Search for the cell housing the specified text and yield its [x, y] center coordinate. 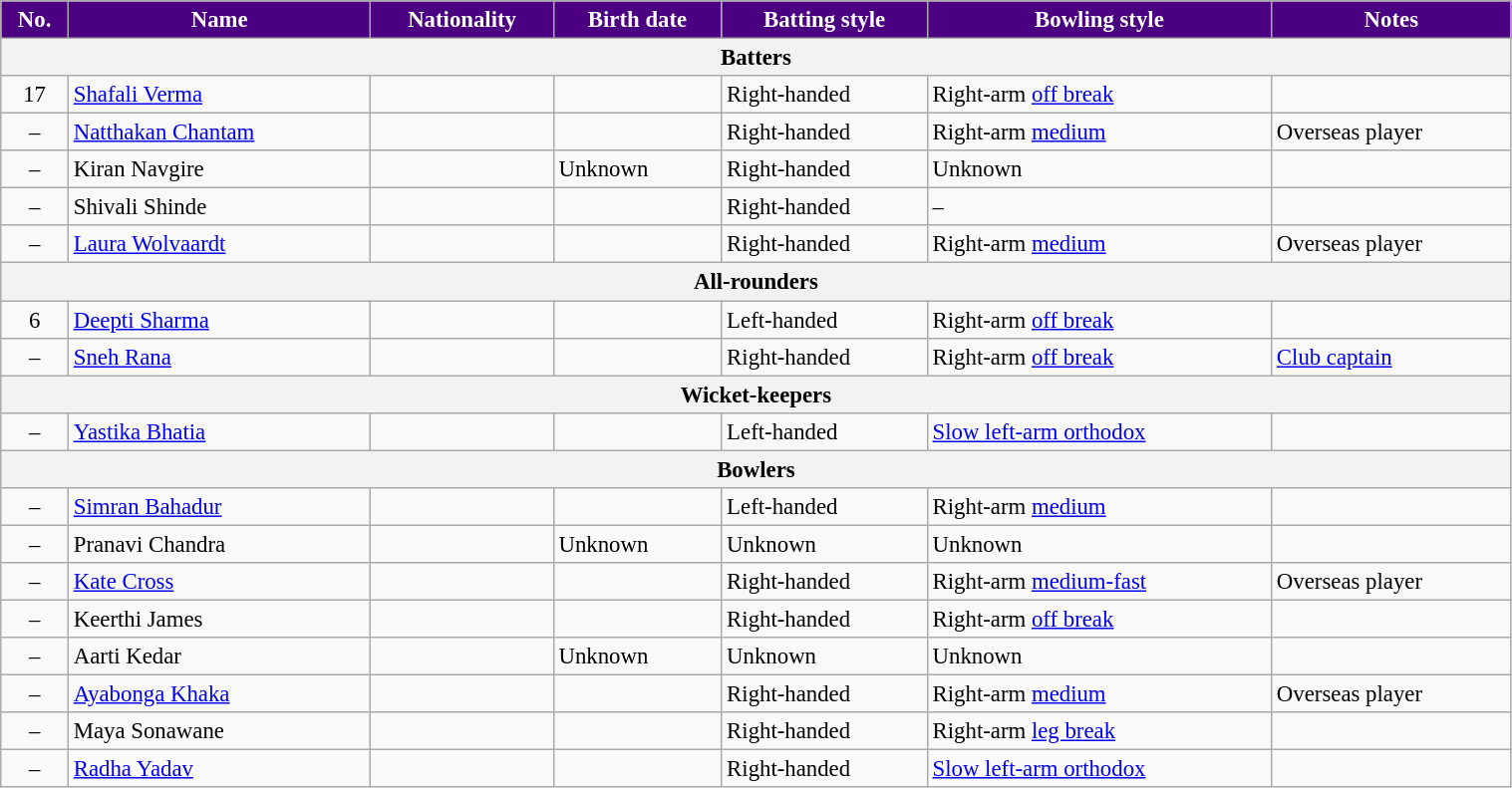
17 [35, 95]
Yastika Bhatia [219, 431]
Kiran Navgire [219, 169]
No. [35, 20]
Simran Bahadur [219, 507]
Aarti Kedar [219, 657]
All-rounders [756, 282]
Ayabonga Khaka [219, 694]
Natthakan Chantam [219, 132]
Shafali Verma [219, 95]
Right-arm medium-fast [1098, 582]
Kate Cross [219, 582]
Radha Yadav [219, 769]
Club captain [1391, 357]
Keerthi James [219, 619]
Pranavi Chandra [219, 544]
Batters [756, 58]
Shivali Shinde [219, 207]
Sneh Rana [219, 357]
Deepti Sharma [219, 320]
Bowlers [756, 469]
Batting style [824, 20]
Name [219, 20]
Nationality [462, 20]
Laura Wolvaardt [219, 244]
Birth date [638, 20]
Wicket-keepers [756, 394]
Maya Sonawane [219, 731]
Right-arm leg break [1098, 731]
Bowling style [1098, 20]
Notes [1391, 20]
6 [35, 320]
